Search for the cell housing the specified text and yield its [X, Y] center coordinate. 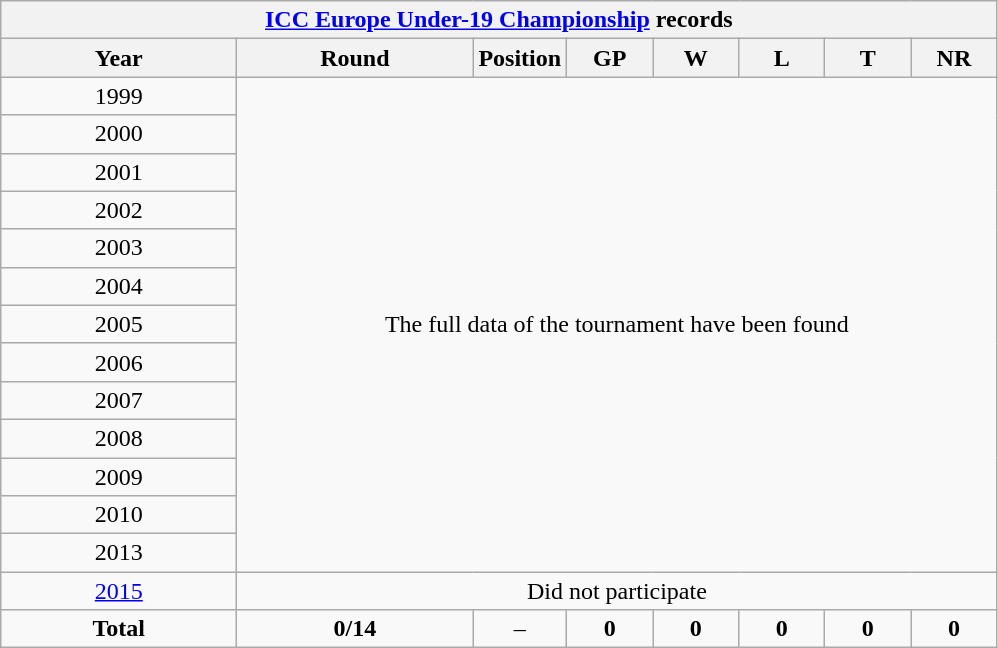
W [696, 58]
2000 [119, 134]
2001 [119, 172]
2007 [119, 400]
2013 [119, 553]
Did not participate [617, 591]
The full data of the tournament have been found [617, 324]
– [520, 629]
L [782, 58]
T [868, 58]
ICC Europe Under-19 Championship records [499, 20]
NR [954, 58]
2008 [119, 438]
1999 [119, 96]
2002 [119, 210]
Round [355, 58]
Position [520, 58]
2015 [119, 591]
Year [119, 58]
2006 [119, 362]
2010 [119, 515]
2004 [119, 286]
Total [119, 629]
GP [610, 58]
2009 [119, 477]
2005 [119, 324]
0/14 [355, 629]
2003 [119, 248]
